Output the [x, y] coordinate of the center of the cell containing the given text.  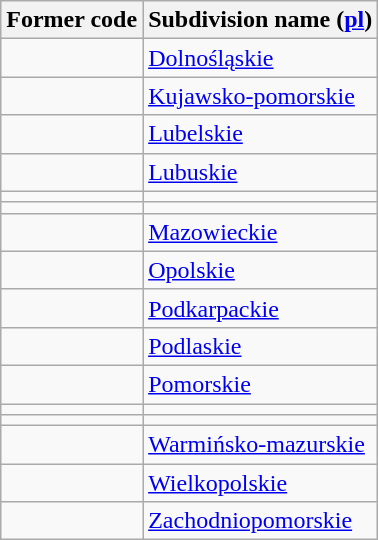
Warmińsko-mazurskie [260, 445]
Lubelskie [260, 134]
Opolskie [260, 270]
Subdivision name (pl) [260, 20]
Lubuskie [260, 172]
Podkarpackie [260, 308]
Mazowieckie [260, 232]
Kujawsko-pomorskie [260, 96]
Podlaskie [260, 346]
Former code [72, 20]
Wielkopolskie [260, 483]
Dolnośląskie [260, 58]
Zachodniopomorskie [260, 521]
Pomorskie [260, 384]
